Return the (X, Y) coordinate for the center point of the cell that contains the specified text.  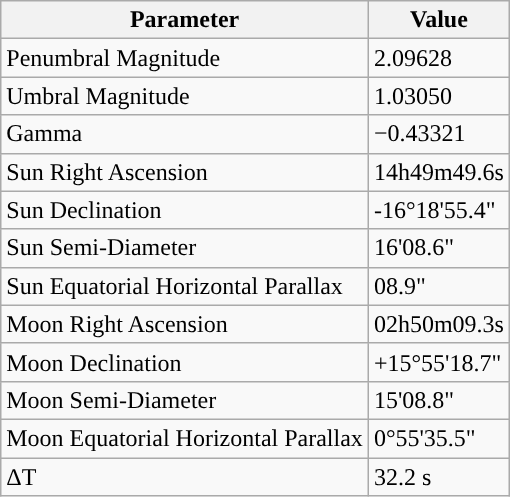
Parameter (185, 20)
Value (438, 20)
08.9" (438, 286)
Moon Declination (185, 362)
-16°18'55.4" (438, 210)
Moon Right Ascension (185, 324)
+15°55'18.7" (438, 362)
02h50m09.3s (438, 324)
14h49m49.6s (438, 172)
16'08.6" (438, 248)
15'08.8" (438, 400)
Umbral Magnitude (185, 96)
ΔT (185, 477)
2.09628 (438, 58)
1.03050 (438, 96)
Sun Semi-Diameter (185, 248)
Penumbral Magnitude (185, 58)
Sun Declination (185, 210)
Sun Right Ascension (185, 172)
Sun Equatorial Horizontal Parallax (185, 286)
Moon Equatorial Horizontal Parallax (185, 438)
Gamma (185, 134)
32.2 s (438, 477)
−0.43321 (438, 134)
Moon Semi-Diameter (185, 400)
0°55'35.5" (438, 438)
